Determine the [X, Y] coordinate at the center of the cell enclosing the given text.  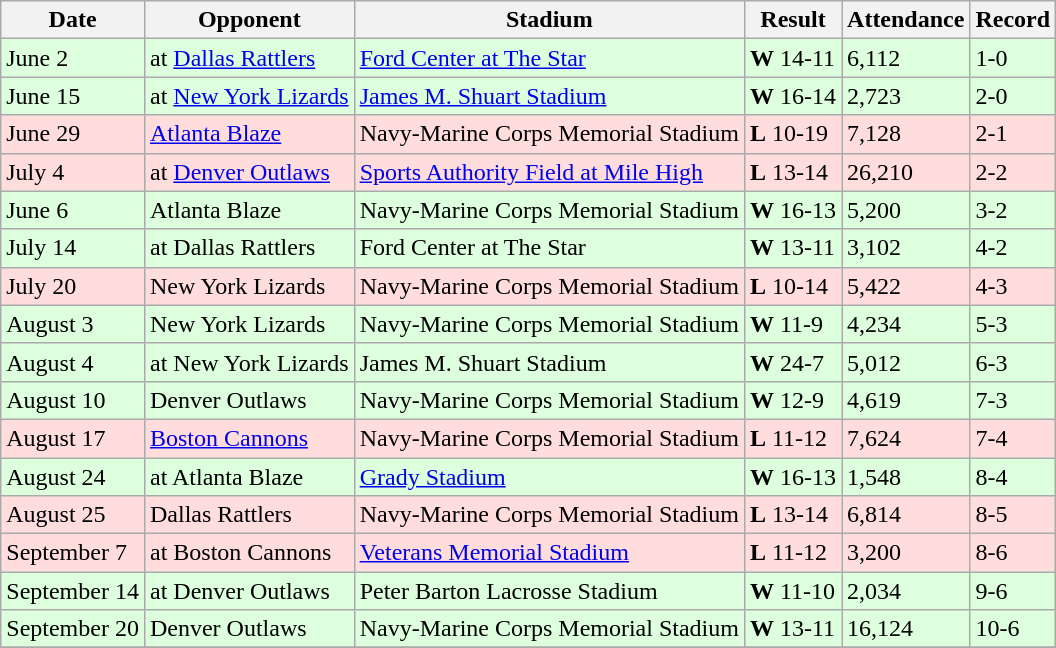
Result [792, 20]
7,624 [906, 438]
7,128 [906, 134]
3,102 [906, 248]
Dallas Rattlers [249, 515]
at Boston Cannons [249, 553]
5,422 [906, 286]
9-6 [1013, 591]
3,200 [906, 553]
2-1 [1013, 134]
26,210 [906, 172]
8-6 [1013, 553]
Opponent [249, 20]
June 6 [73, 210]
Record [1013, 20]
Peter Barton Lacrosse Stadium [549, 591]
August 17 [73, 438]
2,034 [906, 591]
7-3 [1013, 400]
L 10-14 [792, 286]
1-0 [1013, 58]
August 3 [73, 324]
September 20 [73, 629]
3-2 [1013, 210]
16,124 [906, 629]
2,723 [906, 96]
August 10 [73, 400]
6-3 [1013, 362]
Veterans Memorial Stadium [549, 553]
10-6 [1013, 629]
8-5 [1013, 515]
4-2 [1013, 248]
Boston Cannons [249, 438]
6,112 [906, 58]
July 4 [73, 172]
August 25 [73, 515]
5-3 [1013, 324]
L 10-19 [792, 134]
Stadium [549, 20]
6,814 [906, 515]
August 24 [73, 477]
September 7 [73, 553]
W 11-10 [792, 591]
July 20 [73, 286]
4-3 [1013, 286]
Grady Stadium [549, 477]
W 11-9 [792, 324]
7-4 [1013, 438]
2-2 [1013, 172]
4,619 [906, 400]
4,234 [906, 324]
June 29 [73, 134]
1,548 [906, 477]
8-4 [1013, 477]
5,200 [906, 210]
June 2 [73, 58]
W 16-14 [792, 96]
5,012 [906, 362]
July 14 [73, 248]
W 12-9 [792, 400]
Date [73, 20]
at Atlanta Blaze [249, 477]
W 24-7 [792, 362]
Attendance [906, 20]
Sports Authority Field at Mile High [549, 172]
W 14-11 [792, 58]
August 4 [73, 362]
September 14 [73, 591]
2-0 [1013, 96]
June 15 [73, 96]
